Find where the given text appears and provide that cell's center as (x, y) coordinate. 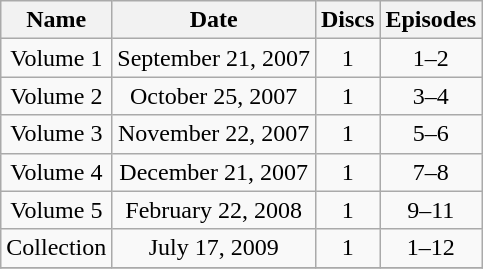
November 22, 2007 (214, 134)
September 21, 2007 (214, 58)
Volume 5 (56, 210)
5–6 (431, 134)
1–12 (431, 248)
July 17, 2009 (214, 248)
9–11 (431, 210)
7–8 (431, 172)
Volume 2 (56, 96)
Volume 4 (56, 172)
February 22, 2008 (214, 210)
Volume 1 (56, 58)
3–4 (431, 96)
Date (214, 20)
December 21, 2007 (214, 172)
October 25, 2007 (214, 96)
Volume 3 (56, 134)
Discs (347, 20)
Name (56, 20)
Collection (56, 248)
1–2 (431, 58)
Episodes (431, 20)
